Determine the (x, y) coordinate at the center of the cell enclosing the given text.  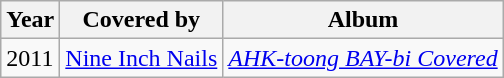
2011 (30, 58)
Covered by (142, 20)
AHK-toong BAY-bi Covered (363, 58)
Year (30, 20)
Nine Inch Nails (142, 58)
Album (363, 20)
